Extract the (x, y) coordinate from the center of the cell holding the provided text.  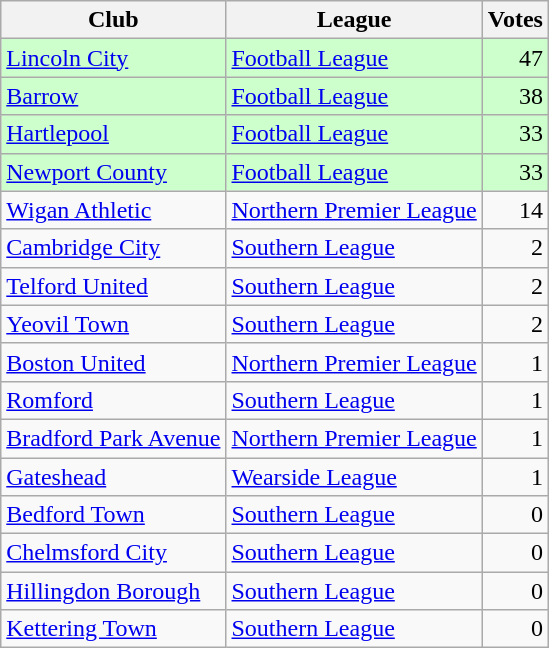
Yeovil Town (114, 324)
Lincoln City (114, 58)
Wearside League (354, 477)
Kettering Town (114, 629)
Gateshead (114, 477)
Bradford Park Avenue (114, 438)
Romford (114, 400)
38 (515, 96)
Newport County (114, 172)
14 (515, 210)
Chelmsford City (114, 553)
League (354, 20)
Barrow (114, 96)
Bedford Town (114, 515)
Hartlepool (114, 134)
Votes (515, 20)
Telford United (114, 286)
Club (114, 20)
Hillingdon Borough (114, 591)
Boston United (114, 362)
47 (515, 58)
Cambridge City (114, 248)
Wigan Athletic (114, 210)
